Locate the cell with the specified text and output its (X, Y) center coordinate. 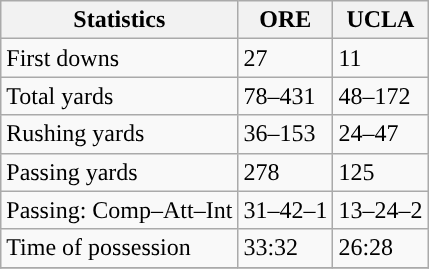
11 (380, 58)
278 (286, 172)
First downs (120, 58)
125 (380, 172)
36–153 (286, 134)
Statistics (120, 20)
Time of possession (120, 248)
UCLA (380, 20)
24–47 (380, 134)
33:32 (286, 248)
27 (286, 58)
26:28 (380, 248)
ORE (286, 20)
Total yards (120, 96)
78–431 (286, 96)
Rushing yards (120, 134)
Passing: Comp–Att–Int (120, 210)
Passing yards (120, 172)
31–42–1 (286, 210)
13–24–2 (380, 210)
48–172 (380, 96)
